Locate the cell with the specified text and output its (x, y) center coordinate. 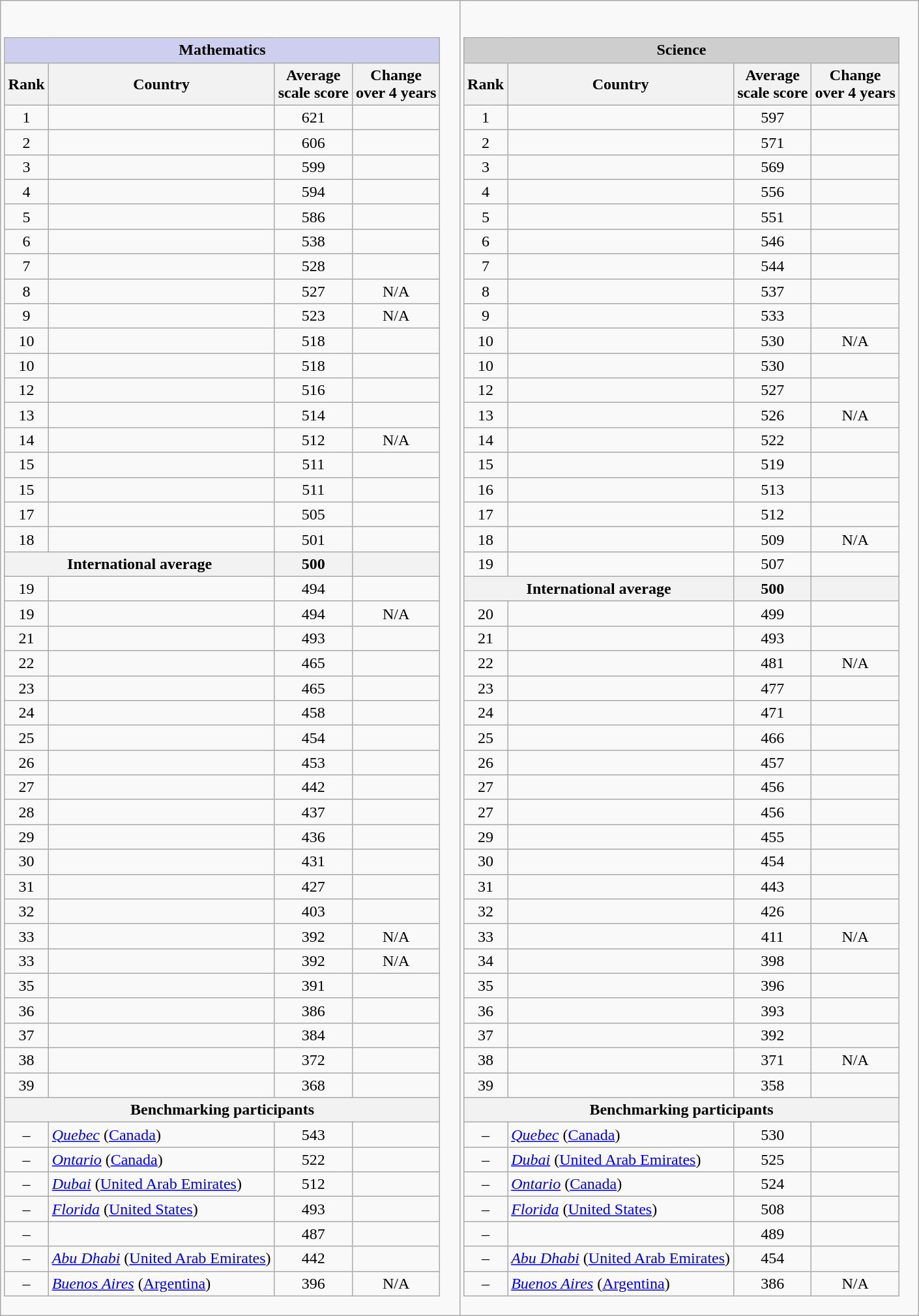
526 (773, 415)
16 (486, 490)
487 (313, 1234)
391 (313, 986)
505 (313, 514)
524 (773, 1184)
523 (313, 316)
621 (313, 117)
507 (773, 564)
443 (773, 886)
393 (773, 1010)
372 (313, 1060)
514 (313, 415)
538 (313, 241)
431 (313, 862)
358 (773, 1085)
508 (773, 1209)
509 (773, 539)
499 (773, 613)
525 (773, 1160)
466 (773, 738)
384 (313, 1035)
20 (486, 613)
437 (313, 812)
368 (313, 1085)
537 (773, 291)
551 (773, 216)
436 (313, 837)
546 (773, 241)
426 (773, 911)
28 (26, 812)
571 (773, 142)
516 (313, 390)
455 (773, 837)
427 (313, 886)
586 (313, 216)
597 (773, 117)
489 (773, 1234)
458 (313, 713)
Mathematics (222, 50)
34 (486, 961)
544 (773, 267)
371 (773, 1060)
543 (313, 1135)
513 (773, 490)
453 (313, 763)
519 (773, 465)
569 (773, 167)
599 (313, 167)
403 (313, 911)
606 (313, 142)
411 (773, 936)
528 (313, 267)
556 (773, 192)
481 (773, 664)
501 (313, 539)
594 (313, 192)
477 (773, 688)
398 (773, 961)
457 (773, 763)
533 (773, 316)
471 (773, 713)
Science (682, 50)
